Provide the (X, Y) coordinate of the cell's center where the given text is located.  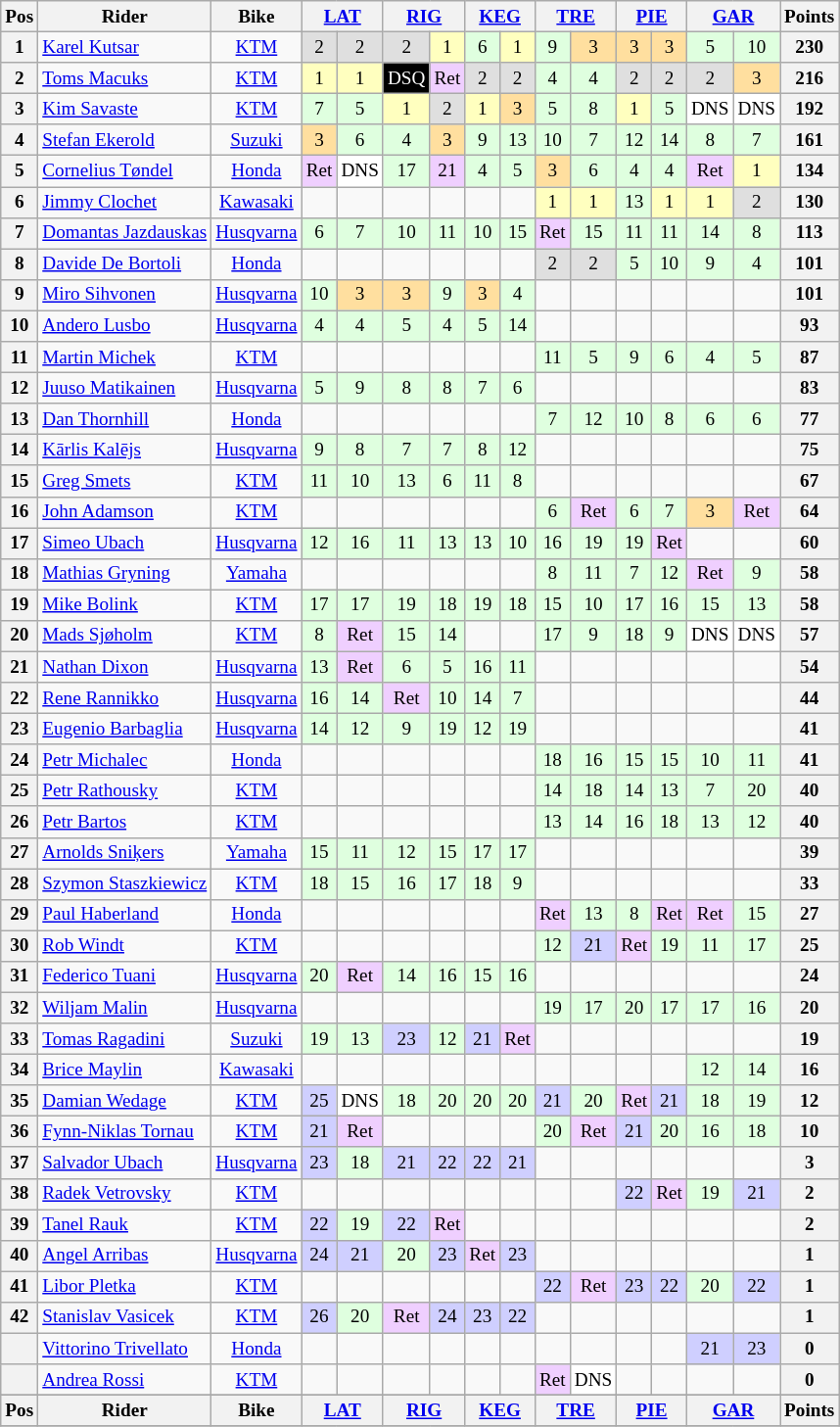
Szymon Staszkiewicz (125, 883)
Arnolds Sniķers (125, 853)
Nathan Dixon (125, 667)
216 (810, 78)
Eugenio Barbaglia (125, 729)
Toms Macuks (125, 78)
Tomas Ragadini (125, 1039)
Mads Sjøholm (125, 636)
87 (810, 357)
57 (810, 636)
67 (810, 481)
Petr Bartos (125, 822)
134 (810, 171)
Mathias Gryning (125, 574)
64 (810, 512)
230 (810, 47)
28 (20, 883)
113 (810, 233)
DSQ (406, 78)
Davide De Bortoli (125, 264)
38 (20, 1194)
Karel Kutsar (125, 47)
Rene Rannikko (125, 698)
34 (20, 1070)
83 (810, 388)
Miro Sihvonen (125, 295)
36 (20, 1132)
Stefan Ekerold (125, 140)
Libor Pletka (125, 1287)
Greg Smets (125, 481)
Cornelius Tøndel (125, 171)
Federico Tuani (125, 976)
93 (810, 326)
29 (20, 915)
75 (810, 451)
31 (20, 976)
161 (810, 140)
Andrea Rossi (125, 1380)
Paul Haberland (125, 915)
Damian Wedage (125, 1101)
Angel Arribas (125, 1256)
John Adamson (125, 512)
60 (810, 543)
Kārlis Kalējs (125, 451)
37 (20, 1163)
Juuso Matikainen (125, 388)
54 (810, 667)
Stanislav Vasicek (125, 1317)
Petr Michalec (125, 760)
Mike Bolink (125, 605)
Jimmy Clochet (125, 202)
Simeo Ubach (125, 543)
130 (810, 202)
30 (20, 946)
Brice Maylin (125, 1070)
Kim Savaste (125, 109)
Tanel Rauk (125, 1225)
Domantas Jazdauskas (125, 233)
Petr Rathousky (125, 791)
Andero Lusbo (125, 326)
Vittorino Trivellato (125, 1349)
35 (20, 1101)
Martin Michek (125, 357)
Wiljam Malin (125, 1008)
Rob Windt (125, 946)
Dan Thornhill (125, 419)
44 (810, 698)
192 (810, 109)
Fynn-Niklas Tornau (125, 1132)
Radek Vetrovsky (125, 1194)
Salvador Ubach (125, 1163)
42 (20, 1317)
32 (20, 1008)
77 (810, 419)
